Detect which cell encompasses the target text, then output its [x, y] center coordinate. 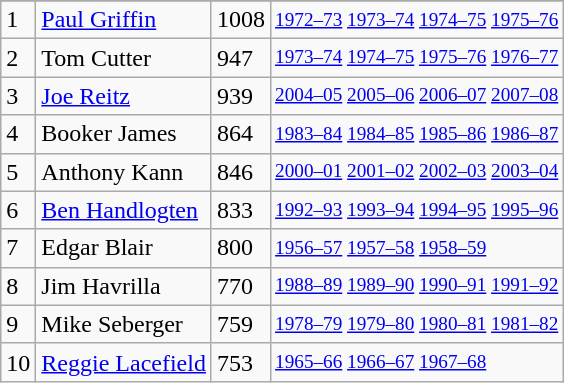
833 [240, 210]
6 [18, 210]
1992–93 1993–94 1994–95 1995–96 [417, 210]
1956–57 1957–58 1958–59 [417, 248]
1008 [240, 20]
1965–66 1966–67 1967–68 [417, 362]
770 [240, 286]
Reggie Lacefield [124, 362]
Paul Griffin [124, 20]
Ben Handlogten [124, 210]
8 [18, 286]
10 [18, 362]
1 [18, 20]
Joe Reitz [124, 96]
1973–74 1974–75 1975–76 1976–77 [417, 58]
4 [18, 134]
947 [240, 58]
7 [18, 248]
2004–05 2005–06 2006–07 2007–08 [417, 96]
864 [240, 134]
2000–01 2001–02 2002–03 2003–04 [417, 172]
846 [240, 172]
1988–89 1989–90 1990–91 1991–92 [417, 286]
3 [18, 96]
1983–84 1984–85 1985–86 1986–87 [417, 134]
Jim Havrilla [124, 286]
Booker James [124, 134]
9 [18, 324]
5 [18, 172]
Mike Seberger [124, 324]
Edgar Blair [124, 248]
800 [240, 248]
Anthony Kann [124, 172]
759 [240, 324]
753 [240, 362]
2 [18, 58]
Tom Cutter [124, 58]
1978–79 1979–80 1980–81 1981–82 [417, 324]
939 [240, 96]
1972–73 1973–74 1974–75 1975–76 [417, 20]
